Scan for the cell matching the given text and deliver its [x, y] coordinate at center. 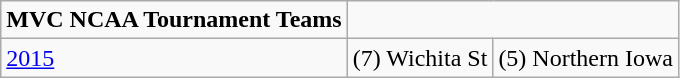
(7) Wichita St [420, 58]
2015 [174, 58]
(5) Northern Iowa [586, 58]
MVC NCAA Tournament Teams [174, 20]
